Extract the [x, y] coordinate from the center of the cell holding the provided text.  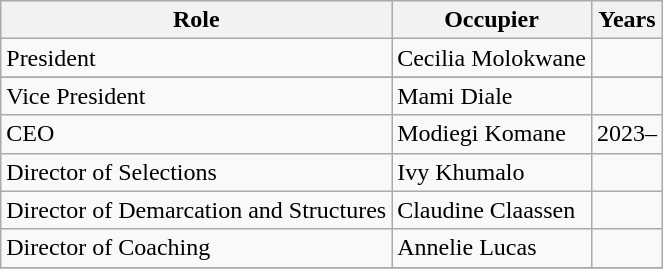
Years [626, 20]
Role [196, 20]
Occupier [492, 20]
Annelie Lucas [492, 248]
CEO [196, 134]
Modiegi Komane [492, 134]
Claudine Claassen [492, 210]
Cecilia Molokwane [492, 58]
Ivy Khumalo [492, 172]
Director of Coaching [196, 248]
Vice President [196, 96]
President [196, 58]
Director of Selections [196, 172]
2023– [626, 134]
Director of Demarcation and Structures [196, 210]
Mami Diale [492, 96]
